Find where the given text appears and provide that cell's center as [X, Y] coordinate. 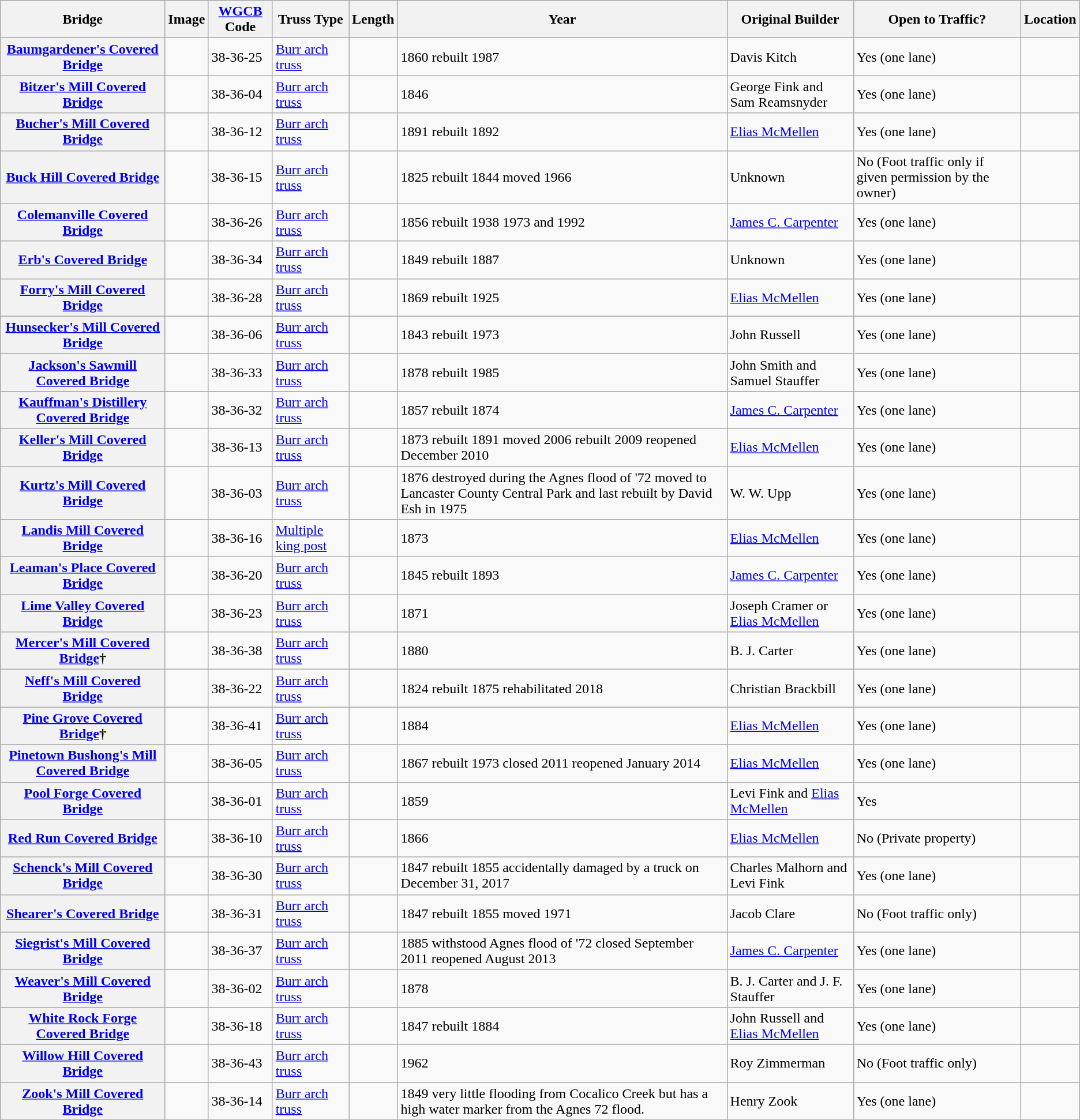
Landis Mill Covered Bridge [83, 539]
38-36-28 [240, 298]
1876 destroyed during the Agnes flood of '72 moved to Lancaster County Central Park and last rebuilt by David Esh in 1975 [562, 493]
Original Builder [790, 20]
1866 [562, 839]
John Smith and Samuel Stauffer [790, 373]
38-36-22 [240, 689]
38-36-13 [240, 448]
38-36-06 [240, 335]
Forry's Mill Covered Bridge [83, 298]
Hunsecker's Mill Covered Bridge [83, 335]
Lime Valley Covered Bridge [83, 614]
Truss Type [310, 20]
1846 [562, 95]
38-36-26 [240, 223]
Henry Zook [790, 1100]
Baumgardener's Covered Bridge [83, 57]
1962 [562, 1063]
Jackson's Sawmill Covered Bridge [83, 373]
Kurtz's Mill Covered Bridge [83, 493]
38-36-41 [240, 726]
1871 [562, 614]
1873 [562, 539]
38-36-01 [240, 800]
Red Run Covered Bridge [83, 839]
Pool Forge Covered Bridge [83, 800]
38-36-10 [240, 839]
38-36-15 [240, 177]
1843 rebuilt 1973 [562, 335]
38-36-34 [240, 260]
Jacob Clare [790, 914]
Neff's Mill Covered Bridge [83, 689]
1849 rebuilt 1887 [562, 260]
38-36-12 [240, 131]
Shearer's Covered Bridge [83, 914]
38-36-25 [240, 57]
Colemanville Covered Bridge [83, 223]
1856 rebuilt 1938 1973 and 1992 [562, 223]
1824 rebuilt 1875 rehabilitated 2018 [562, 689]
38-36-04 [240, 95]
38-36-16 [240, 539]
1878 [562, 989]
Yes [937, 800]
1859 [562, 800]
Image [187, 20]
1867 rebuilt 1973 closed 2011 reopened January 2014 [562, 764]
38-36-33 [240, 373]
Kauffman's Distillery Covered Bridge [83, 409]
Weaver's Mill Covered Bridge [83, 989]
White Rock Forge Covered Bridge [83, 1025]
Charles Malhorn and Levi Fink [790, 875]
Leaman's Place Covered Bridge [83, 576]
Schenck's Mill Covered Bridge [83, 875]
Pinetown Bushong's Mill Covered Bridge [83, 764]
Location [1050, 20]
Bucher's Mill Covered Bridge [83, 131]
1878 rebuilt 1985 [562, 373]
1857 rebuilt 1874 [562, 409]
Multiple king post [310, 539]
1825 rebuilt 1844 moved 1966 [562, 177]
Open to Traffic? [937, 20]
B. J. Carter [790, 651]
1860 rebuilt 1987 [562, 57]
1847 rebuilt 1855 moved 1971 [562, 914]
1869 rebuilt 1925 [562, 298]
1880 [562, 651]
38-36-32 [240, 409]
38-36-30 [240, 875]
38-36-18 [240, 1025]
W. W. Upp [790, 493]
Levi Fink and Elias McMellen [790, 800]
Keller's Mill Covered Bridge [83, 448]
1891 rebuilt 1892 [562, 131]
1845 rebuilt 1893 [562, 576]
38-36-02 [240, 989]
John Russell [790, 335]
Roy Zimmerman [790, 1063]
1849 very little flooding from Cocalico Creek but has a high water marker from the Agnes 72 flood. [562, 1100]
John Russell and Elias McMellen [790, 1025]
1884 [562, 726]
1885 withstood Agnes flood of '72 closed September 2011 reopened August 2013 [562, 950]
1847 rebuilt 1884 [562, 1025]
Erb's Covered Bridge [83, 260]
No (Foot traffic only if given permission by the owner) [937, 177]
Zook's Mill Covered Bridge [83, 1100]
WGCB Code [240, 20]
38-36-05 [240, 764]
1847 rebuilt 1855 accidentally damaged by a truck on December 31, 2017 [562, 875]
Davis Kitch [790, 57]
38-36-20 [240, 576]
Christian Brackbill [790, 689]
38-36-38 [240, 651]
38-36-23 [240, 614]
1873 rebuilt 1891 moved 2006 rebuilt 2009 reopened December 2010 [562, 448]
Pine Grove Covered Bridge† [83, 726]
38-36-14 [240, 1100]
Siegrist's Mill Covered Bridge [83, 950]
38-36-03 [240, 493]
Mercer's Mill Covered Bridge† [83, 651]
Length [373, 20]
Bridge [83, 20]
George Fink and Sam Reamsnyder [790, 95]
38-36-37 [240, 950]
Year [562, 20]
No (Private property) [937, 839]
B. J. Carter and J. F. Stauffer [790, 989]
Bitzer's Mill Covered Bridge [83, 95]
Willow Hill Covered Bridge [83, 1063]
Joseph Cramer or Elias McMellen [790, 614]
38-36-43 [240, 1063]
38-36-31 [240, 914]
Buck Hill Covered Bridge [83, 177]
